Output the [X, Y] coordinate of the center of the cell containing the given text.  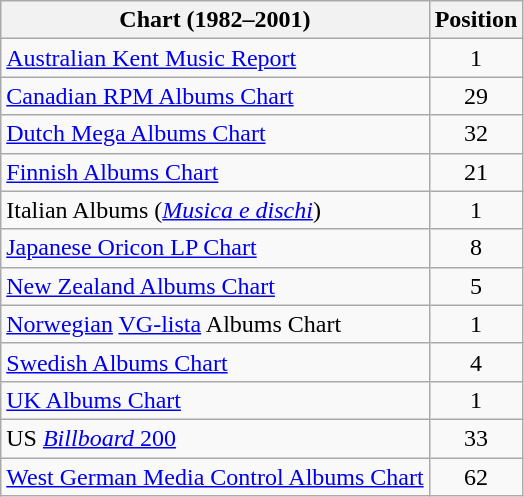
4 [476, 362]
Finnish Albums Chart [215, 172]
Norwegian VG-lista Albums Chart [215, 324]
Chart (1982–2001) [215, 20]
UK Albums Chart [215, 400]
Canadian RPM Albums Chart [215, 96]
33 [476, 438]
Position [476, 20]
21 [476, 172]
West German Media Control Albums Chart [215, 477]
5 [476, 286]
Australian Kent Music Report [215, 58]
62 [476, 477]
32 [476, 134]
US Billboard 200 [215, 438]
New Zealand Albums Chart [215, 286]
29 [476, 96]
8 [476, 248]
Swedish Albums Chart [215, 362]
Dutch Mega Albums Chart [215, 134]
Japanese Oricon LP Chart [215, 248]
Italian Albums (Musica e dischi) [215, 210]
